Search for the cell housing the specified text and yield its (x, y) center coordinate. 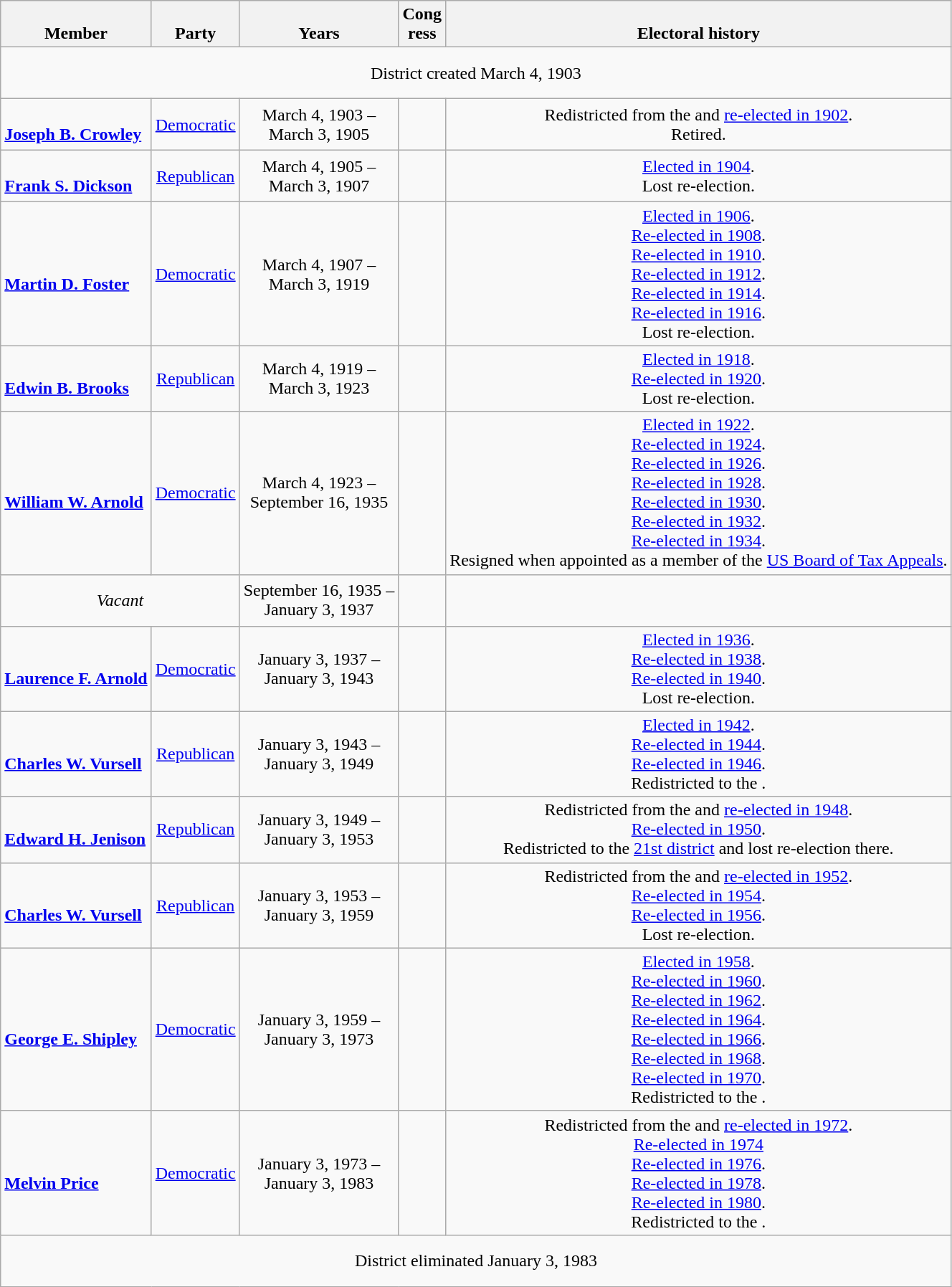
January 3, 1937 – January 3, 1943 (319, 668)
January 3, 1953 –January 3, 1959 (319, 905)
Melvin Price (76, 1173)
March 4, 1905 – March 3, 1907 (319, 176)
March 4, 1919 – March 3, 1923 (319, 379)
William W. Arnold (76, 493)
Edwin B. Brooks (76, 379)
Elected in 1906.Re-elected in 1908.Re-elected in 1910.Re-elected in 1912.Re-elected in 1914.Re-elected in 1916.Lost re-election. (698, 274)
September 16, 1935 – January 3, 1937 (319, 600)
District eliminated January 3, 1983 (476, 1260)
January 3, 1943 – January 3, 1949 (319, 754)
Edward H. Jenison (76, 830)
Electoral history (698, 24)
March 4, 1907 – March 3, 1919 (319, 274)
Joseph B. Crowley (76, 125)
Party (195, 24)
Redistricted from the and re-elected in 1952.Re-elected in 1954.Re-elected in 1956.Lost re-election. (698, 905)
Redistricted from the and re-elected in 1972.Re-elected in 1974Re-elected in 1976.Re-elected in 1978.Re-elected in 1980.Redistricted to the . (698, 1173)
March 4, 1903 – March 3, 1905 (319, 125)
Martin D. Foster (76, 274)
Congress (422, 24)
District created March 4, 1903 (476, 73)
January 3, 1973 – January 3, 1983 (319, 1173)
Redistricted from the and re-elected in 1948.Re-elected in 1950.Redistricted to the 21st district and lost re-election there. (698, 830)
Elected in 1942.Re-elected in 1944.Re-elected in 1946.Redistricted to the . (698, 754)
Frank S. Dickson (76, 176)
Member (76, 24)
March 4, 1923 – September 16, 1935 (319, 493)
Elected in 1904.Lost re-election. (698, 176)
January 3, 1959 – January 3, 1973 (319, 1030)
Vacant (120, 600)
Redistricted from the and re-elected in 1902.Retired. (698, 125)
January 3, 1949 – January 3, 1953 (319, 830)
Elected in 1918.Re-elected in 1920.Lost re-election. (698, 379)
Years (319, 24)
Elected in 1936.Re-elected in 1938.Re-elected in 1940.Lost re-election. (698, 668)
Laurence F. Arnold (76, 668)
George E. Shipley (76, 1030)
